Capture the cell that displays the provided text and extract its (x, y) central coordinate. 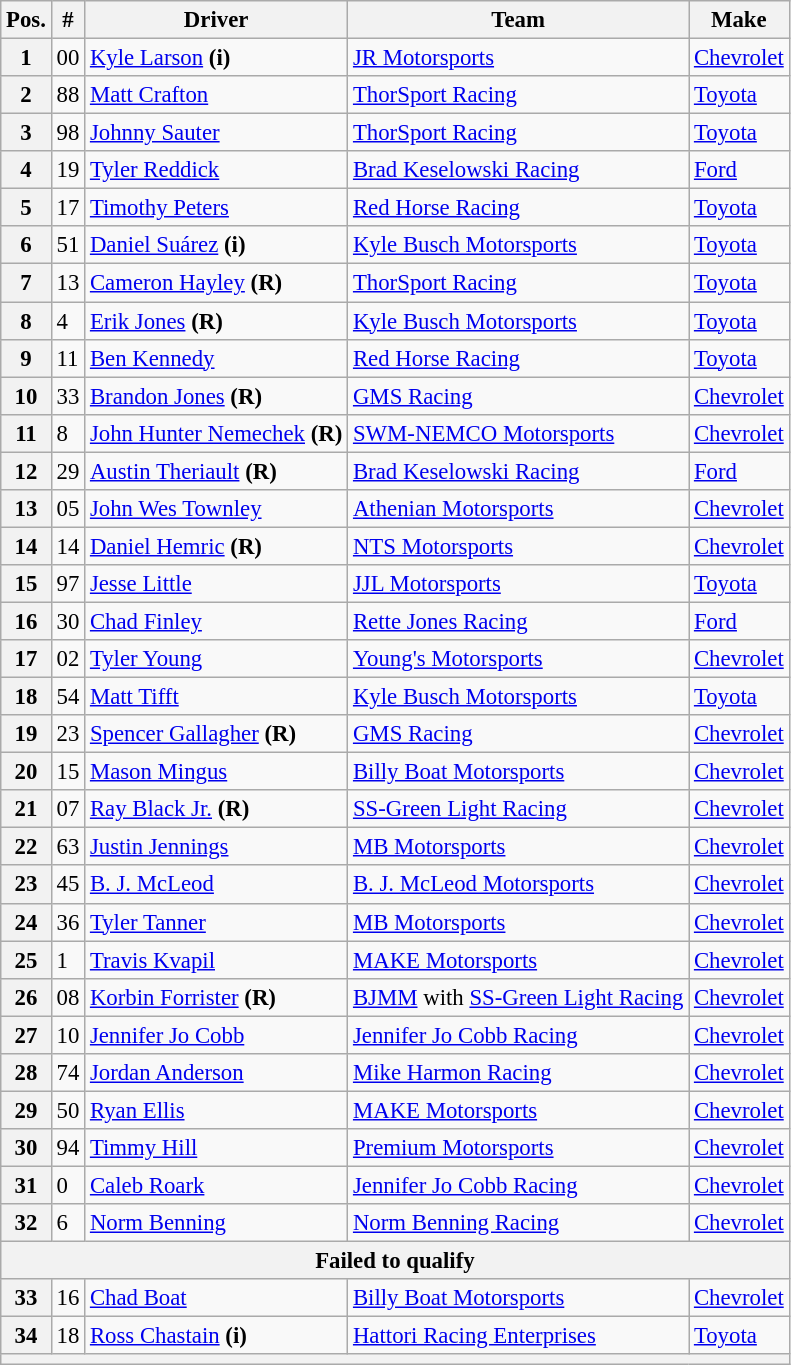
Team (518, 20)
32 (26, 1223)
Tyler Reddick (216, 170)
JJL Motorsports (518, 584)
Daniel Hemric (R) (216, 546)
3 (26, 133)
Ben Kennedy (216, 358)
Failed to qualify (395, 1261)
Cameron Hayley (R) (216, 283)
Travis Kvapil (216, 960)
Ryan Ellis (216, 1110)
50 (68, 1110)
# (68, 20)
B. J. McLeod (216, 885)
Spencer Gallagher (R) (216, 734)
JR Motorsports (518, 58)
Chad Boat (216, 1298)
John Hunter Nemechek (R) (216, 433)
Tyler Tanner (216, 922)
Caleb Roark (216, 1185)
27 (26, 1035)
Jordan Anderson (216, 1073)
Kyle Larson (i) (216, 58)
Austin Theriault (R) (216, 471)
BJMM with SS-Green Light Racing (518, 997)
34 (26, 1336)
Brandon Jones (R) (216, 396)
Make (739, 20)
Ray Black Jr. (R) (216, 809)
02 (68, 659)
36 (68, 922)
Johnny Sauter (216, 133)
Jesse Little (216, 584)
Hattori Racing Enterprises (518, 1336)
John Wes Townley (216, 509)
94 (68, 1148)
Matt Crafton (216, 95)
20 (26, 772)
Premium Motorsports (518, 1148)
28 (26, 1073)
NTS Motorsports (518, 546)
Rette Jones Racing (518, 621)
Tyler Young (216, 659)
Jennifer Jo Cobb (216, 1035)
B. J. McLeod Motorsports (518, 885)
Ross Chastain (i) (216, 1336)
9 (26, 358)
Daniel Suárez (i) (216, 245)
Timmy Hill (216, 1148)
5 (26, 208)
22 (26, 847)
51 (68, 245)
Timothy Peters (216, 208)
Pos. (26, 20)
63 (68, 847)
45 (68, 885)
05 (68, 509)
Matt Tifft (216, 697)
Justin Jennings (216, 847)
98 (68, 133)
Young's Motorsports (518, 659)
SWM-NEMCO Motorsports (518, 433)
Korbin Forrister (R) (216, 997)
25 (26, 960)
2 (26, 95)
08 (68, 997)
Mike Harmon Racing (518, 1073)
Driver (216, 20)
00 (68, 58)
07 (68, 809)
74 (68, 1073)
31 (26, 1185)
Norm Benning (216, 1223)
Chad Finley (216, 621)
21 (26, 809)
SS-Green Light Racing (518, 809)
Athenian Motorsports (518, 509)
12 (26, 471)
7 (26, 283)
54 (68, 697)
26 (26, 997)
88 (68, 95)
Norm Benning Racing (518, 1223)
97 (68, 584)
0 (68, 1185)
24 (26, 922)
Mason Mingus (216, 772)
Erik Jones (R) (216, 321)
